Identify which cell holds the provided text, then report its (x, y) central coordinate. 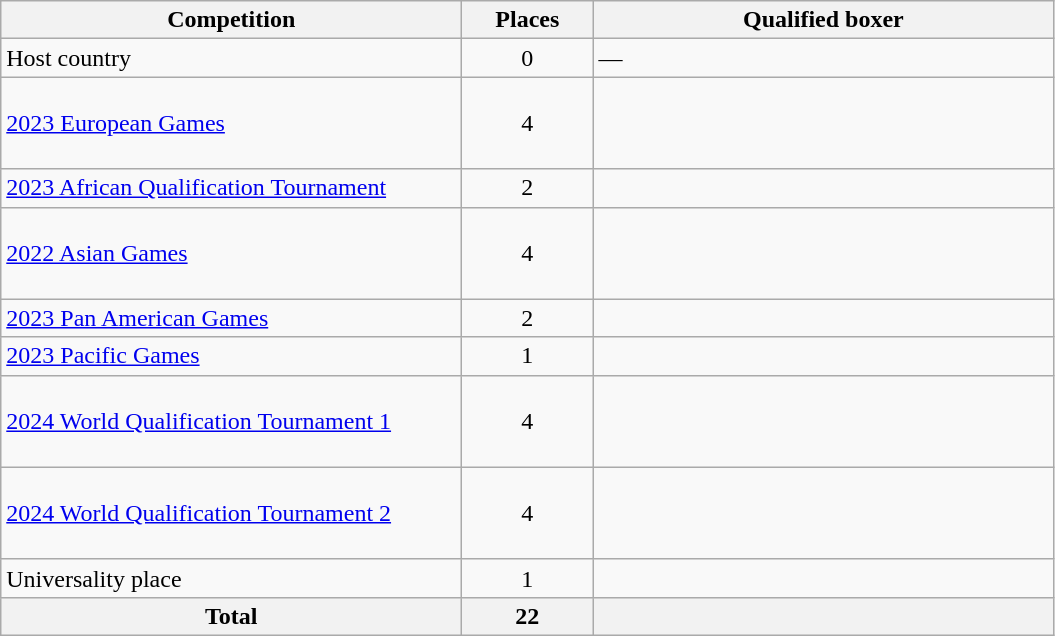
2022 Asian Games (232, 253)
2023 Pan American Games (232, 318)
— (824, 58)
Total (232, 616)
2023 Pacific Games (232, 356)
2024 World Qualification Tournament 1 (232, 421)
Places (528, 20)
Host country (232, 58)
Qualified boxer (824, 20)
2023 African Qualification Tournament (232, 188)
0 (528, 58)
2024 World Qualification Tournament 2 (232, 513)
Universality place (232, 578)
2023 European Games (232, 123)
22 (528, 616)
Competition (232, 20)
